Determine the (x, y) coordinate at the center of the cell enclosing the given text.  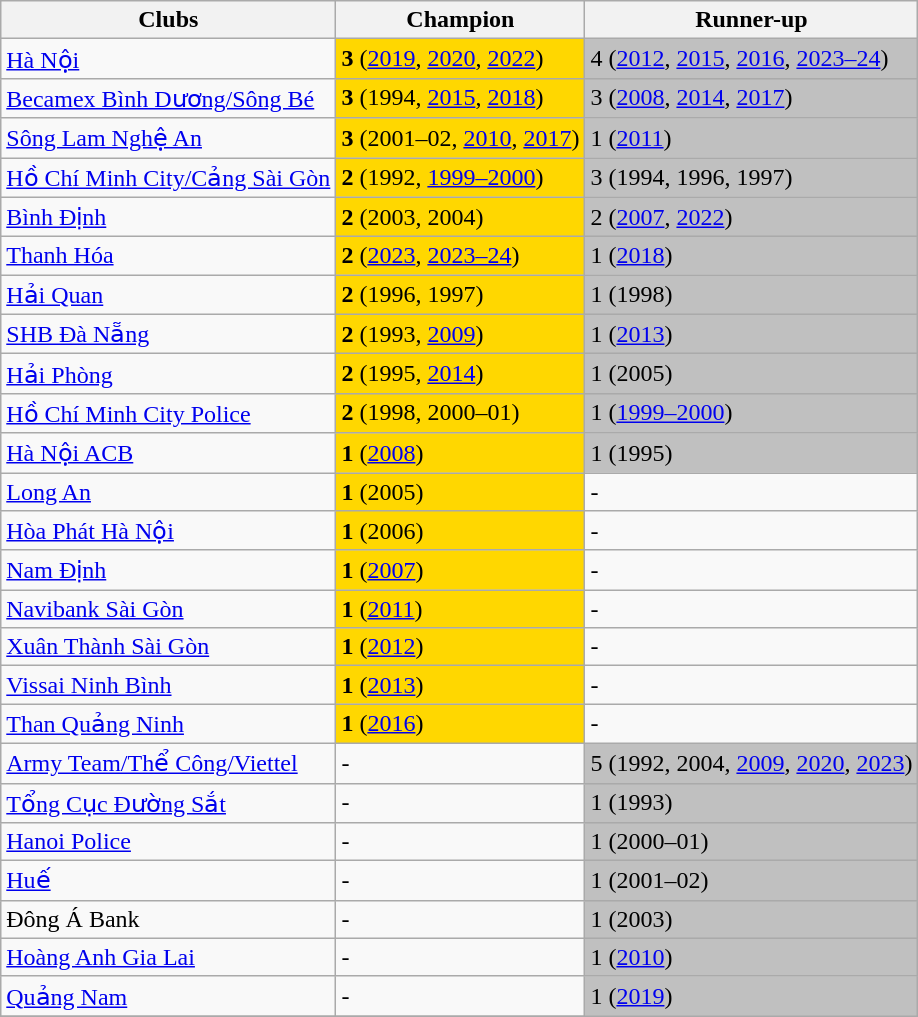
Navibank Sài Gòn (168, 609)
1 (2016) (460, 724)
Sông Lam Nghệ An (168, 138)
Hồ Chí Minh City/Cảng Sài Gòn (168, 178)
1 (1995) (752, 453)
1 (2003) (752, 919)
Hoàng Anh Gia Lai (168, 957)
Nam Định (168, 570)
Thanh Hóa (168, 256)
Hồ Chí Minh City Police (168, 413)
1 (2010) (752, 957)
1 (2000–01) (752, 842)
Xuân Thành Sài Gòn (168, 647)
2 (1998, 2000–01) (460, 413)
Runner-up (752, 20)
Champion (460, 20)
1 (2008) (460, 453)
SHB Đà Nẵng (168, 334)
2 (2007, 2022) (752, 217)
1 (2006) (460, 531)
Hải Phòng (168, 374)
Quảng Nam (168, 996)
3 (2008, 2014, 2017) (752, 98)
Đông Á Bank (168, 919)
Hanoi Police (168, 842)
1 (1998) (752, 295)
Army Team/Thể Công/Viettel (168, 763)
Hòa Phát Hà Nội (168, 531)
1 (1999–2000) (752, 413)
Hà Nội (168, 59)
Than Quảng Ninh (168, 724)
Huế (168, 881)
2 (1993, 2009) (460, 334)
5 (1992, 2004, 2009, 2020, 2023) (752, 763)
Bình Định (168, 217)
2 (1996, 1997) (460, 295)
Hải Quan (168, 295)
3 (2001–02, 2010, 2017) (460, 138)
Long An (168, 491)
Clubs (168, 20)
4 (2012, 2015, 2016, 2023–24) (752, 59)
Hà Nội ACB (168, 453)
2 (1992, 1999–2000) (460, 178)
Becamex Bình Dương/Sông Bé (168, 98)
2 (2023, 2023–24) (460, 256)
Vissai Ninh Bình (168, 685)
1 (2012) (460, 647)
1 (2019) (752, 996)
3 (2019, 2020, 2022) (460, 59)
1 (1993) (752, 803)
3 (1994, 2015, 2018) (460, 98)
1 (2001–02) (752, 881)
2 (2003, 2004) (460, 217)
1 (2018) (752, 256)
3 (1994, 1996, 1997) (752, 178)
1 (2007) (460, 570)
2 (1995, 2014) (460, 374)
Tổng Cục Đường Sắt (168, 803)
